Capture the cell that displays the provided text and extract its [X, Y] central coordinate. 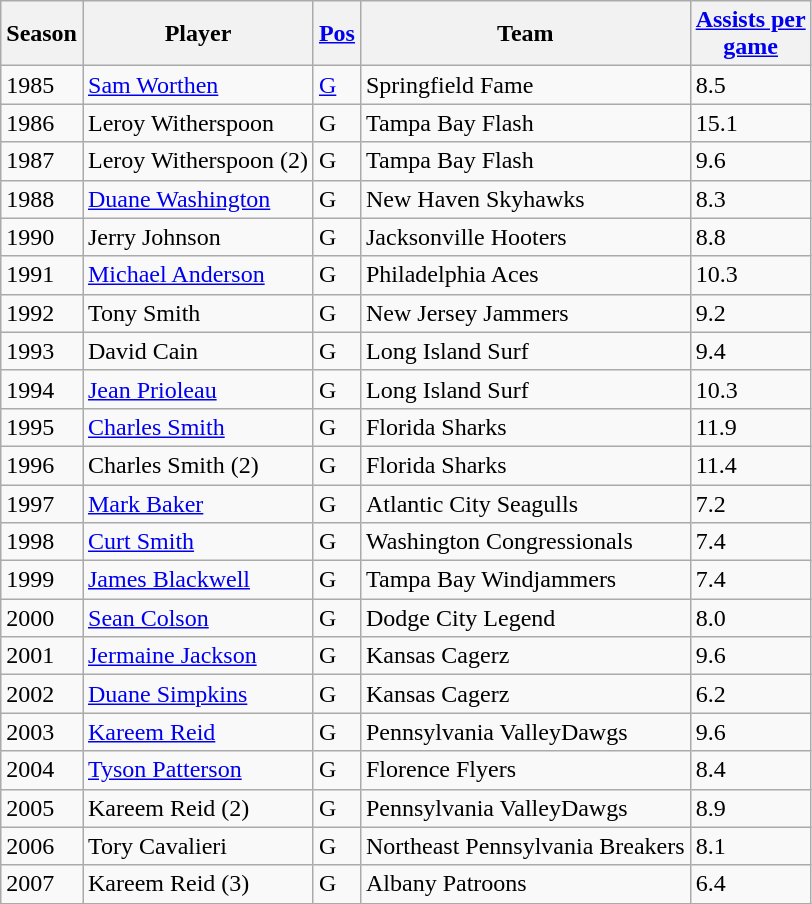
2002 [42, 694]
Kareem Reid (2) [198, 808]
1995 [42, 427]
9.2 [750, 313]
Player [198, 34]
1988 [42, 199]
1997 [42, 503]
6.2 [750, 694]
Jean Prioleau [198, 389]
6.4 [750, 884]
1994 [42, 389]
Sam Worthen [198, 85]
Leroy Witherspoon (2) [198, 161]
7.2 [750, 503]
Duane Simpkins [198, 694]
Tampa Bay Windjammers [525, 580]
Tony Smith [198, 313]
Northeast Pennsylvania Breakers [525, 846]
11.9 [750, 427]
Washington Congressionals [525, 542]
1992 [42, 313]
Team [525, 34]
1985 [42, 85]
1986 [42, 123]
11.4 [750, 465]
15.1 [750, 123]
Curt Smith [198, 542]
2007 [42, 884]
Kareem Reid [198, 732]
Pos [336, 34]
2001 [42, 656]
Charles Smith [198, 427]
Springfield Fame [525, 85]
Season [42, 34]
2000 [42, 618]
Dodge City Legend [525, 618]
8.9 [750, 808]
1999 [42, 580]
8.3 [750, 199]
Mark Baker [198, 503]
New Jersey Jammers [525, 313]
8.5 [750, 85]
David Cain [198, 351]
Tory Cavalieri [198, 846]
Philadelphia Aces [525, 275]
1990 [42, 237]
Albany Patroons [525, 884]
Tyson Patterson [198, 770]
New Haven Skyhawks [525, 199]
9.4 [750, 351]
1996 [42, 465]
Michael Anderson [198, 275]
Jerry Johnson [198, 237]
8.8 [750, 237]
Atlantic City Seagulls [525, 503]
Leroy Witherspoon [198, 123]
8.1 [750, 846]
1987 [42, 161]
2005 [42, 808]
8.4 [750, 770]
1993 [42, 351]
2004 [42, 770]
Florence Flyers [525, 770]
Jermaine Jackson [198, 656]
Assists pergame [750, 34]
1998 [42, 542]
8.0 [750, 618]
Sean Colson [198, 618]
Kareem Reid (3) [198, 884]
2003 [42, 732]
Duane Washington [198, 199]
1991 [42, 275]
Jacksonville Hooters [525, 237]
2006 [42, 846]
James Blackwell [198, 580]
Charles Smith (2) [198, 465]
